For the text-containing cell, return its midpoint in (X, Y) coordinate format. 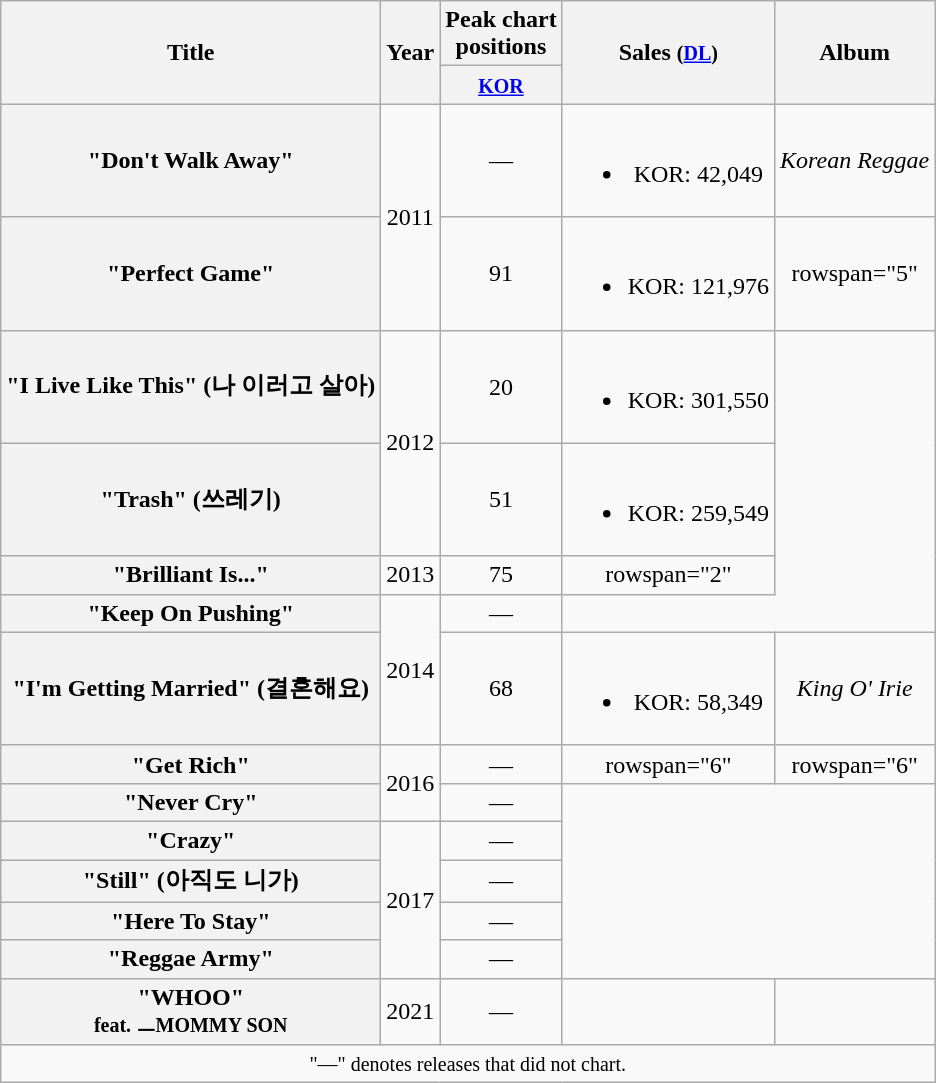
"—" denotes releases that did not chart. (468, 1064)
rowspan="5" (855, 274)
"Don't Walk Away" (191, 160)
KOR (501, 85)
"Keep On Pushing" (191, 613)
2013 (410, 575)
2016 (410, 783)
Title (191, 52)
KOR: 121,976 (668, 274)
Year (410, 52)
King O' Irie (855, 688)
KOR: 58,349 (668, 688)
"Never Cry" (191, 802)
KOR: 259,549 (668, 500)
"Get Rich" (191, 764)
"Here To Stay" (191, 921)
2012 (410, 443)
"Reggae Army" (191, 959)
KOR: 301,550 (668, 386)
"Brilliant Is..." (191, 575)
2014 (410, 670)
Korean Reggae (855, 160)
91 (501, 274)
Sales (DL) (668, 52)
"Perfect Game" (191, 274)
2011 (410, 217)
2017 (410, 900)
"I'm Getting Married" (결혼해요) (191, 688)
20 (501, 386)
75 (501, 575)
Peak chart positions (501, 34)
rowspan="2" (668, 575)
"WHOO"feat. ㅡMOMMY SON (191, 1012)
KOR: 42,049 (668, 160)
"Crazy" (191, 840)
2021 (410, 1012)
"Still" (아직도 니가) (191, 882)
Album (855, 52)
68 (501, 688)
"Trash" (쓰레기) (191, 500)
51 (501, 500)
"I Live Like This" (나 이러고 살아) (191, 386)
